For the text-containing cell, return its midpoint in [x, y] coordinate format. 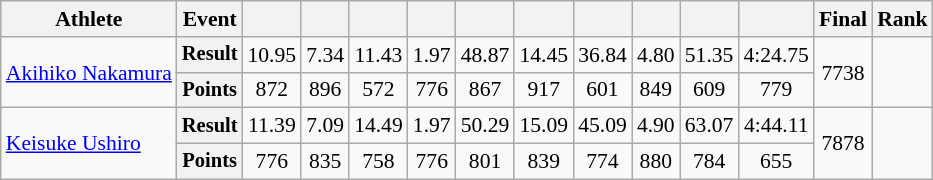
655 [776, 162]
4:24.75 [776, 55]
Event [210, 19]
7738 [843, 72]
51.35 [710, 55]
14.49 [378, 126]
7.34 [325, 55]
779 [776, 90]
849 [656, 90]
839 [544, 162]
48.87 [486, 55]
896 [325, 90]
4.80 [656, 55]
Rank [902, 19]
63.07 [710, 126]
Final [843, 19]
11.43 [378, 55]
601 [602, 90]
10.95 [272, 55]
917 [544, 90]
572 [378, 90]
14.45 [544, 55]
7878 [843, 144]
36.84 [602, 55]
758 [378, 162]
Athlete [89, 19]
784 [710, 162]
835 [325, 162]
872 [272, 90]
50.29 [486, 126]
880 [656, 162]
867 [486, 90]
801 [486, 162]
4:44.11 [776, 126]
15.09 [544, 126]
Keisuke Ushiro [89, 144]
774 [602, 162]
Akihiko Nakamura [89, 72]
609 [710, 90]
45.09 [602, 126]
4.90 [656, 126]
7.09 [325, 126]
11.39 [272, 126]
